Extract the (x, y) coordinate from the center of the cell holding the provided text.  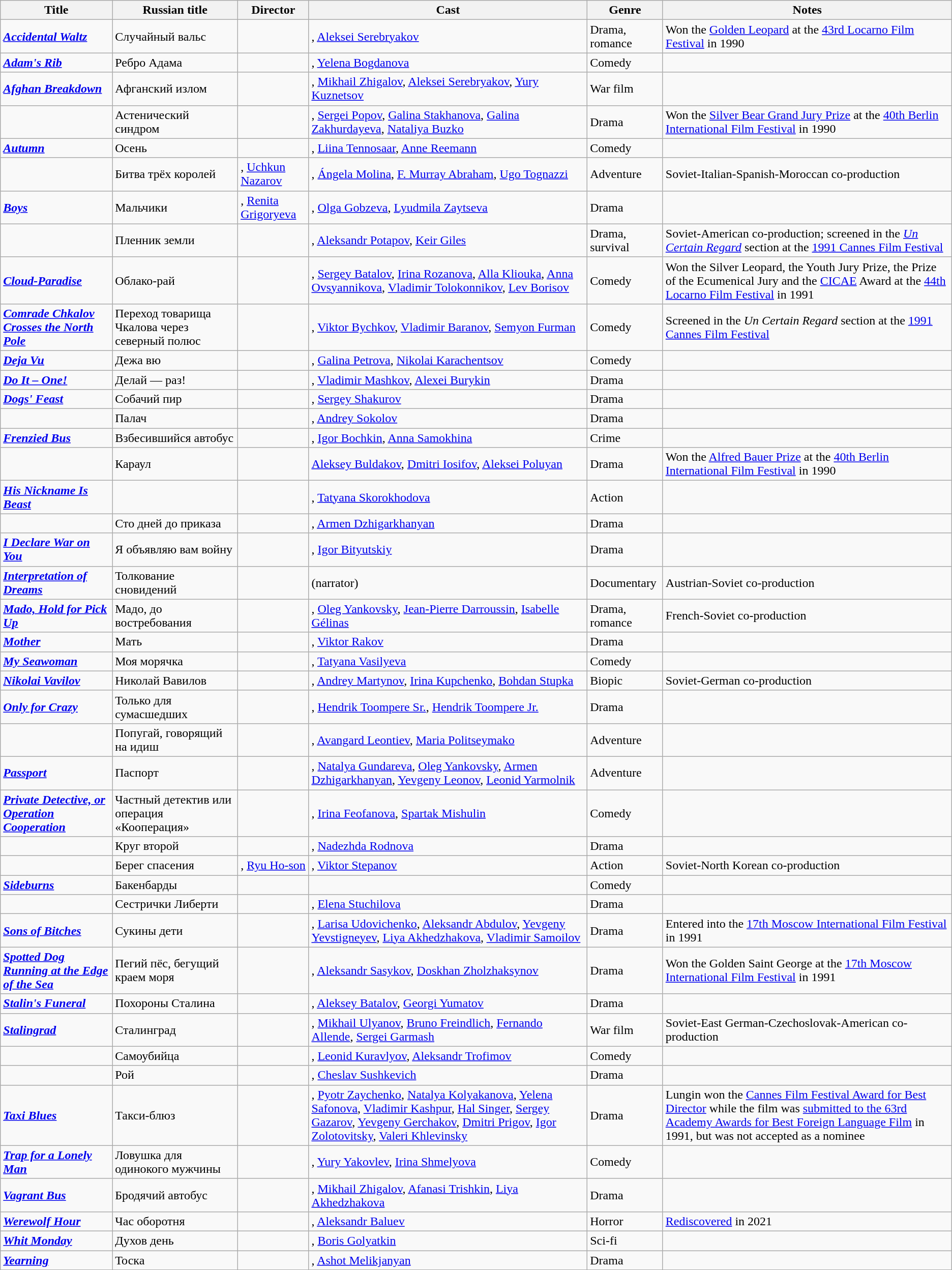
, Tatyana Skorokhodova (448, 497)
, Mikhail Zhigalov, Aleksei Serebryakov, Yury Kuznetsov (448, 88)
, Yelena Bogdanova (448, 63)
Ловушка для одинокого мужчины (175, 1162)
Караул (175, 464)
, Aleksandr Potapov, Keir Giles (448, 240)
Private Detective, or Operation Cooperation (56, 813)
Only for Crazy (56, 707)
His Nickname Is Beast (56, 497)
Dogs' Feast (56, 399)
Астенический синдром (175, 122)
Won the Golden Saint George at the 17th Moscow International Film Festival in 1991 (807, 970)
Афганский излом (175, 88)
Случайный вальс (175, 37)
Берег спасения (175, 866)
Только для сумасшедших (175, 707)
Soviet-North Korean co-production (807, 866)
Spotted Dog Running at the Edge of the Sea (56, 970)
Vagrant Bus (56, 1195)
Documentary (626, 583)
, Armen Dzhigarkhanyan (448, 523)
, Ashot Melikjanyan (448, 1260)
(narrator) (448, 583)
, Renita Grigoryeva (274, 208)
Sideburns (56, 885)
, Sergei Popov, Galina Stakhanova, Galina Zakhurdayeva, Nataliya Buzko (448, 122)
, Ryu Ho-son (274, 866)
Паспорт (175, 773)
Cast (448, 10)
Yearning (56, 1260)
Werewolf Hour (56, 1221)
Круг второй (175, 846)
Horror (626, 1221)
Облако-рай (175, 280)
, Igor Bityutskiy (448, 549)
Drama, survival (626, 240)
Самоубийца (175, 1056)
, Sergey Shakurov (448, 399)
Мадо, до востребования (175, 615)
, Andrey Martynov, Irina Kupchenko, Bohdan Stupka (448, 681)
Похороны Сталина (175, 1003)
Russian title (175, 10)
, Olga Gobzeva, Lyudmila Zaytseva (448, 208)
Afghan Breakdown (56, 88)
Deja Vu (56, 360)
Nikolai Vavilov (56, 681)
Passport (56, 773)
Austrian-Soviet co-production (807, 583)
Adam's Rib (56, 63)
Mother (56, 642)
Crime (626, 438)
, Avangard Leontiev, Maria Politseymako (448, 740)
Взбесившийся автобус (175, 438)
Interpretation of Dreams (56, 583)
Духов день (175, 1241)
Пленник земли (175, 240)
Rediscovered in 2021 (807, 1221)
, Aleksei Serebryakov (448, 37)
, Natalya Gundareva, Oleg Yankovsky, Armen Dzhigarkhanyan, Yevgeny Leonov, Leonid Yarmolnik (448, 773)
Переход товарища Чкалова через северный полюс (175, 327)
Autumn (56, 148)
Sons of Bitches (56, 931)
, Irina Feofanova, Spartak Mishulin (448, 813)
Частный детектив или операция «Кооперация» (175, 813)
Дежа вю (175, 360)
Рой (175, 1075)
Soviet-German co-production (807, 681)
, Oleg Yankovsky, Jean-Pierre Darroussin, Isabelle Gélinas (448, 615)
Час оборотня (175, 1221)
Comrade Chkalov Crosses the North Pole (56, 327)
, Galina Petrova, Nikolai Karachentsov (448, 360)
Boys (56, 208)
Сестрички Либерти (175, 904)
Frenzied Bus (56, 438)
Biopic (626, 681)
Whit Monday (56, 1241)
Won the Silver Bear Grand Jury Prize at the 40th Berlin International Film Festival in 1990 (807, 122)
Битва трёх королей (175, 174)
Бродячий автобус (175, 1195)
Мать (175, 642)
, Liina Tennosaar, Anne Reemann (448, 148)
Soviet-American co-production; screened in the Un Certain Regard section at the 1991 Cannes Film Festival (807, 240)
, Aleksandr Baluev (448, 1221)
, Tatyana Vasilyeva (448, 661)
, Viktor Bychkov, Vladimir Baranov, Semyon Furman (448, 327)
Попугай, говорящий на идиш (175, 740)
Бакенбарды (175, 885)
Title (56, 10)
, Elena Stuchilova (448, 904)
, Nadezhda Rodnova (448, 846)
Do It – One! (56, 380)
Тоска (175, 1260)
Accidental Waltz (56, 37)
, Aleksey Batalov, Georgi Yumatov (448, 1003)
, Hendrik Toompere Sr., Hendrik Toompere Jr. (448, 707)
Сто дней до приказа (175, 523)
, Igor Bochkin, Anna Samokhina (448, 438)
, Boris Golyatkin (448, 1241)
, Larisa Udovichenko, Aleksandr Abdulov, Yevgeny Yevstigneyev, Liya Akhedzhakova, Vladimir Samoilov (448, 931)
Won the Silver Leopard, the Youth Jury Prize, the Prize of the Ecumenical Jury and the CICAE Award at the 44th Locarno Film Festival in 1991 (807, 280)
, Uchkun Nazarov (274, 174)
, Sergey Batalov, Irina Rozanova, Alla Kliouka, Anna Ovsyannikova, Vladimir Tolokonnikov, Lev Borisov (448, 280)
, Mikhail Ulyanov, Bruno Freindlich, Fernando Allende, Sergei Garmash (448, 1029)
Такси-блюз (175, 1115)
Я объявляю вам войну (175, 549)
Director (274, 10)
Мальчики (175, 208)
Soviet-East German-Czechoslovak-American co-production (807, 1029)
My Seawoman (56, 661)
French-Soviet co-production (807, 615)
Сталинград (175, 1029)
Толкование сновидений (175, 583)
Ребро Адама (175, 63)
Cloud-Paradise (56, 280)
Mado, Hold for Pick Up (56, 615)
Собачий пир (175, 399)
Делай — раз! (175, 380)
Entered into the 17th Moscow International Film Festival in 1991 (807, 931)
, Vladimir Mashkov, Alexei Burykin (448, 380)
Палач (175, 419)
Осень (175, 148)
, Mikhail Zhigalov, Afanasi Trishkin, Liya Akhedzhakova (448, 1195)
Trap for a Lonely Man (56, 1162)
, Cheslav Sushkevich (448, 1075)
Моя морячка (175, 661)
Notes (807, 10)
, Aleksandr Sasykov, Doskhan Zholzhaksynov (448, 970)
Николай Вавилов (175, 681)
Genre (626, 10)
Пегий пёс, бегущий краем моря (175, 970)
Won the Alfred Bauer Prize at the 40th Berlin International Film Festival in 1990 (807, 464)
Won the Golden Leopard at the 43rd Locarno Film Festival in 1990 (807, 37)
Stalingrad (56, 1029)
Stalin's Funeral (56, 1003)
, Leonid Kuravlyov, Aleksandr Trofimov (448, 1056)
, Ángela Molina, F. Murray Abraham, Ugo Tognazzi (448, 174)
Soviet-Italian-Spanish-Moroccan co-production (807, 174)
Taxi Blues (56, 1115)
, Viktor Stepanov (448, 866)
Aleksey Buldakov, Dmitri Iosifov, Aleksei Poluyan (448, 464)
, Andrey Sokolov (448, 419)
Sci-fi (626, 1241)
, Yury Yakovlev, Irina Shmelyova (448, 1162)
Screened in the Un Certain Regard section at the 1991 Cannes Film Festival (807, 327)
Сукины дети (175, 931)
I Declare War on You (56, 549)
, Viktor Rakov (448, 642)
